Scan for the cell matching the given text and deliver its (x, y) coordinate at center. 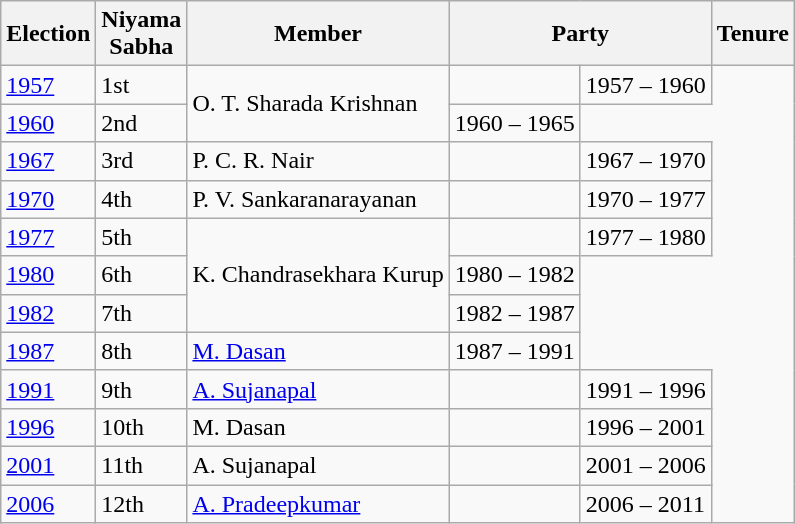
Election (48, 34)
1996 – 2001 (646, 427)
1996 (48, 427)
K. Chandrasekhara Kurup (318, 275)
Member (318, 34)
1977 – 1980 (646, 237)
1982 – 1987 (514, 313)
Tenure (752, 34)
1970 (48, 199)
1960 (48, 123)
9th (142, 389)
NiyamaSabha (142, 34)
2nd (142, 123)
1967 – 1970 (646, 161)
O. T. Sharada Krishnan (318, 104)
1st (142, 85)
2001 (48, 465)
10th (142, 427)
1991 (48, 389)
2001 – 2006 (646, 465)
11th (142, 465)
1991 – 1996 (646, 389)
1977 (48, 237)
Party (580, 34)
3rd (142, 161)
1960 – 1965 (514, 123)
1957 – 1960 (646, 85)
A. Pradeepkumar (318, 503)
1967 (48, 161)
2006 – 2011 (646, 503)
7th (142, 313)
1980 (48, 275)
2006 (48, 503)
P. C. R. Nair (318, 161)
P. V. Sankaranarayanan (318, 199)
1987 – 1991 (514, 351)
8th (142, 351)
1987 (48, 351)
1957 (48, 85)
5th (142, 237)
1970 – 1977 (646, 199)
6th (142, 275)
4th (142, 199)
1980 – 1982 (514, 275)
12th (142, 503)
1982 (48, 313)
